For the text-containing cell, return its midpoint in (X, Y) coordinate format. 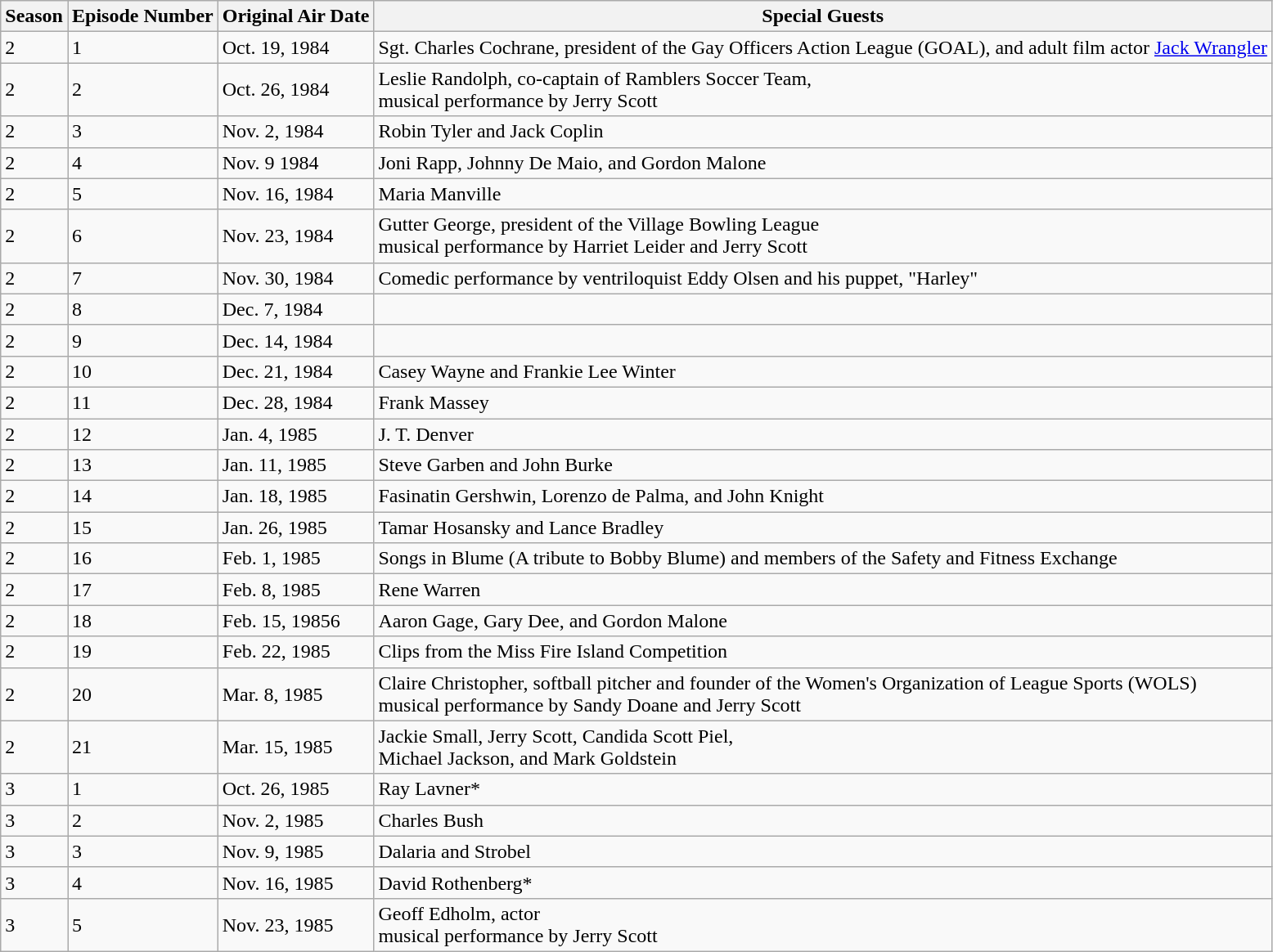
Geoff Edholm, actormusical performance by Jerry Scott (823, 924)
Episode Number (142, 16)
David Rothenberg* (823, 882)
Comedic performance by ventriloquist Eddy Olsen and his puppet, "Harley" (823, 278)
Dec. 21, 1984 (296, 371)
Nov. 9, 1985 (296, 851)
19 (142, 652)
Jackie Small, Jerry Scott, Candida Scott Piel,Michael Jackson, and Mark Goldstein (823, 748)
Feb. 22, 1985 (296, 652)
14 (142, 496)
Special Guests (823, 16)
Maria Manville (823, 194)
Nov. 2, 1984 (296, 132)
Charles Bush (823, 820)
18 (142, 621)
Songs in Blume (A tribute to Bobby Blume) and members of the Safety and Fitness Exchange (823, 559)
Leslie Randolph, co-captain of Ramblers Soccer Team,musical performance by Jerry Scott (823, 90)
Mar. 8, 1985 (296, 694)
20 (142, 694)
Feb. 1, 1985 (296, 559)
9 (142, 340)
Nov. 23, 1984 (296, 236)
Steve Garben and John Burke (823, 465)
Joni Rapp, Johnny De Maio, and Gordon Malone (823, 163)
Jan. 4, 1985 (296, 434)
Ray Lavner* (823, 789)
12 (142, 434)
Sgt. Charles Cochrane, president of the Gay Officers Action League (GOAL), and adult film actor Jack Wrangler (823, 47)
Oct. 26, 1984 (296, 90)
Dalaria and Strobel (823, 851)
Clips from the Miss Fire Island Competition (823, 652)
16 (142, 559)
Original Air Date (296, 16)
Season (34, 16)
21 (142, 748)
Feb. 8, 1985 (296, 590)
Dec. 14, 1984 (296, 340)
13 (142, 465)
Feb. 15, 19856 (296, 621)
15 (142, 528)
10 (142, 371)
Fasinatin Gershwin, Lorenzo de Palma, and John Knight (823, 496)
Frank Massey (823, 402)
Robin Tyler and Jack Coplin (823, 132)
6 (142, 236)
Jan. 18, 1985 (296, 496)
Nov. 30, 1984 (296, 278)
Tamar Hosansky and Lance Bradley (823, 528)
7 (142, 278)
Nov. 9 1984 (296, 163)
Nov. 2, 1985 (296, 820)
17 (142, 590)
Nov. 16, 1985 (296, 882)
Jan. 26, 1985 (296, 528)
Gutter George, president of the Village Bowling Leaguemusical performance by Harriet Leider and Jerry Scott (823, 236)
Jan. 11, 1985 (296, 465)
Casey Wayne and Frankie Lee Winter (823, 371)
Aaron Gage, Gary Dee, and Gordon Malone (823, 621)
11 (142, 402)
Mar. 15, 1985 (296, 748)
Oct. 19, 1984 (296, 47)
Oct. 26, 1985 (296, 789)
Nov. 23, 1985 (296, 924)
Dec. 28, 1984 (296, 402)
J. T. Denver (823, 434)
8 (142, 309)
Rene Warren (823, 590)
Dec. 7, 1984 (296, 309)
Nov. 16, 1984 (296, 194)
